Determine the [x, y] coordinate at the center of the cell enclosing the given text.  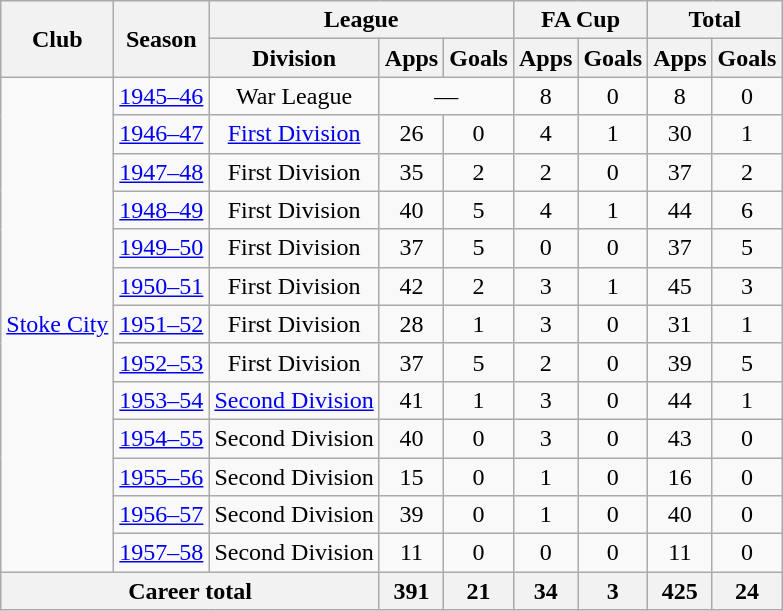
Total [715, 20]
1952–53 [162, 362]
45 [680, 286]
1955–56 [162, 477]
Stoke City [58, 324]
6 [747, 210]
1950–51 [162, 286]
35 [411, 172]
1956–57 [162, 515]
391 [411, 591]
Division [294, 58]
1946–47 [162, 134]
28 [411, 324]
425 [680, 591]
1945–46 [162, 96]
1949–50 [162, 248]
24 [747, 591]
21 [479, 591]
43 [680, 438]
15 [411, 477]
War League [294, 96]
Season [162, 39]
26 [411, 134]
1947–48 [162, 172]
1957–58 [162, 553]
30 [680, 134]
1948–49 [162, 210]
Club [58, 39]
34 [545, 591]
42 [411, 286]
1951–52 [162, 324]
FA Cup [580, 20]
— [446, 96]
16 [680, 477]
1953–54 [162, 400]
31 [680, 324]
Career total [190, 591]
League [362, 20]
1954–55 [162, 438]
41 [411, 400]
